For the text-containing cell, return its midpoint in [x, y] coordinate format. 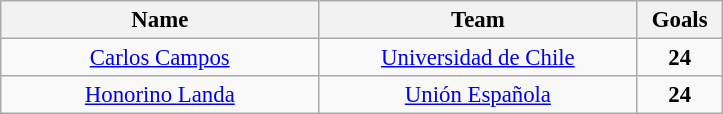
Honorino Landa [160, 95]
Team [478, 20]
Unión Española [478, 95]
Carlos Campos [160, 58]
Goals [680, 20]
Universidad de Chile [478, 58]
Name [160, 20]
